Return the (x, y) coordinate for the center point of the cell that contains the specified text.  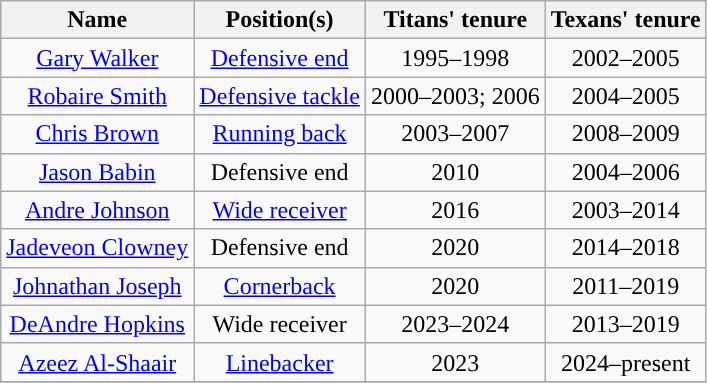
2011–2019 (626, 286)
2002–2005 (626, 58)
Defensive tackle (280, 96)
Name (98, 20)
2003–2007 (455, 134)
2003–2014 (626, 210)
Linebacker (280, 362)
Cornerback (280, 286)
2024–present (626, 362)
1995–1998 (455, 58)
Jason Babin (98, 172)
Gary Walker (98, 58)
2016 (455, 210)
Titans' tenure (455, 20)
2023–2024 (455, 324)
Jadeveon Clowney (98, 248)
Chris Brown (98, 134)
2010 (455, 172)
Johnathan Joseph (98, 286)
DeAndre Hopkins (98, 324)
2000–2003; 2006 (455, 96)
Andre Johnson (98, 210)
2013–2019 (626, 324)
Texans' tenure (626, 20)
2004–2006 (626, 172)
Running back (280, 134)
Azeez Al-Shaair (98, 362)
2023 (455, 362)
2014–2018 (626, 248)
2004–2005 (626, 96)
Robaire Smith (98, 96)
2008–2009 (626, 134)
Position(s) (280, 20)
